For the text-containing cell, return its midpoint in (X, Y) coordinate format. 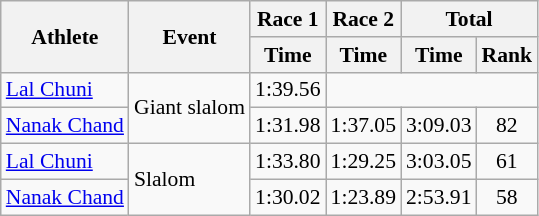
61 (508, 162)
Rank (508, 55)
1:23.89 (364, 197)
1:29.25 (364, 162)
3:03.05 (438, 162)
58 (508, 197)
Race 2 (364, 19)
2:53.91 (438, 197)
1:39.56 (288, 90)
1:30.02 (288, 197)
Event (190, 36)
Race 1 (288, 19)
Athlete (65, 36)
1:37.05 (364, 126)
Giant slalom (190, 108)
82 (508, 126)
3:09.03 (438, 126)
1:31.98 (288, 126)
Total (469, 19)
1:33.80 (288, 162)
Slalom (190, 180)
